Identify which cell holds the provided text, then report its (X, Y) central coordinate. 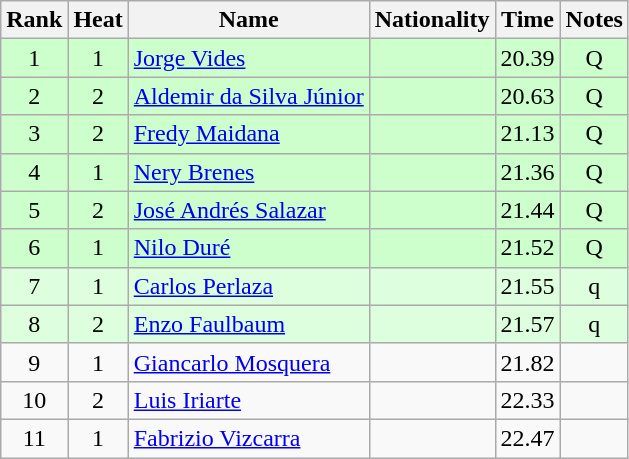
Luis Iriarte (248, 400)
10 (34, 400)
20.63 (528, 96)
Notes (594, 20)
11 (34, 438)
21.52 (528, 248)
Heat (98, 20)
Giancarlo Mosquera (248, 362)
Nilo Duré (248, 248)
3 (34, 134)
Rank (34, 20)
20.39 (528, 58)
8 (34, 324)
22.47 (528, 438)
Nery Brenes (248, 172)
21.13 (528, 134)
21.57 (528, 324)
Carlos Perlaza (248, 286)
Fabrizio Vizcarra (248, 438)
Aldemir da Silva Júnior (248, 96)
Nationality (432, 20)
José Andrés Salazar (248, 210)
Enzo Faulbaum (248, 324)
Time (528, 20)
Fredy Maidana (248, 134)
9 (34, 362)
Jorge Vides (248, 58)
6 (34, 248)
22.33 (528, 400)
5 (34, 210)
21.55 (528, 286)
21.82 (528, 362)
Name (248, 20)
7 (34, 286)
4 (34, 172)
21.44 (528, 210)
21.36 (528, 172)
